Find where the given text appears and provide that cell's center as (x, y) coordinate. 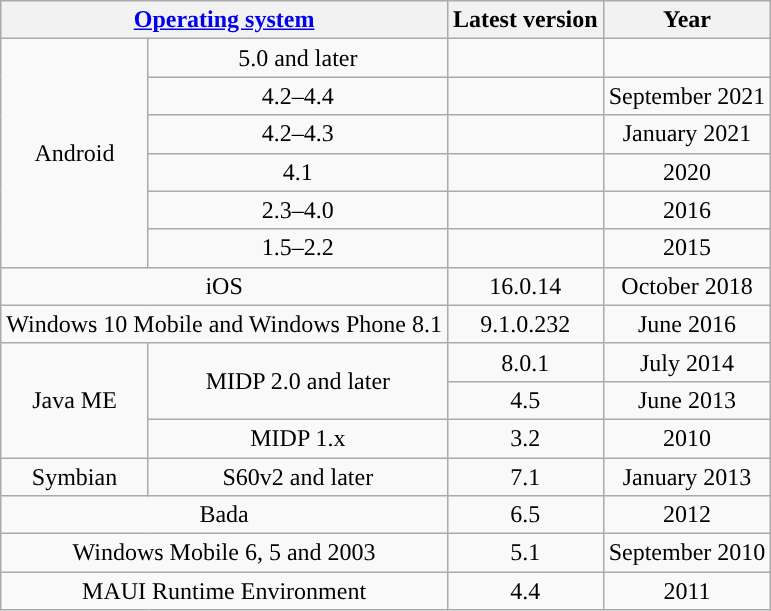
4.1 (298, 172)
Windows 10 Mobile and Windows Phone 8.1 (224, 324)
5.1 (525, 553)
Windows Mobile 6, 5 and 2003 (224, 553)
iOS (224, 286)
MIDP 2.0 and later (298, 381)
MAUI Runtime Environment (224, 591)
2015 (687, 248)
Year (687, 20)
MIDP 1.x (298, 438)
1.5–2.2 (298, 248)
2.3–4.0 (298, 210)
January 2021 (687, 134)
2012 (687, 515)
2020 (687, 172)
Operating system (224, 20)
2016 (687, 210)
4.2–4.4 (298, 96)
5.0 and later (298, 58)
S60v2 and later (298, 477)
2011 (687, 591)
4.4 (525, 591)
Android (75, 153)
Java ME (75, 400)
Bada (224, 515)
June 2013 (687, 400)
7.1 (525, 477)
16.0.14 (525, 286)
3.2 (525, 438)
July 2014 (687, 362)
8.0.1 (525, 362)
June 2016 (687, 324)
January 2013 (687, 477)
Latest version (525, 20)
Symbian (75, 477)
9.1.0.232 (525, 324)
2010 (687, 438)
September 2021 (687, 96)
4.2–4.3 (298, 134)
6.5 (525, 515)
October 2018 (687, 286)
September 2010 (687, 553)
4.5 (525, 400)
